For the text-containing cell, return its midpoint in [X, Y] coordinate format. 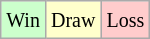
Draw [72, 20]
Win [24, 20]
Loss [126, 20]
